Determine the (x, y) coordinate at the center of the cell enclosing the given text.  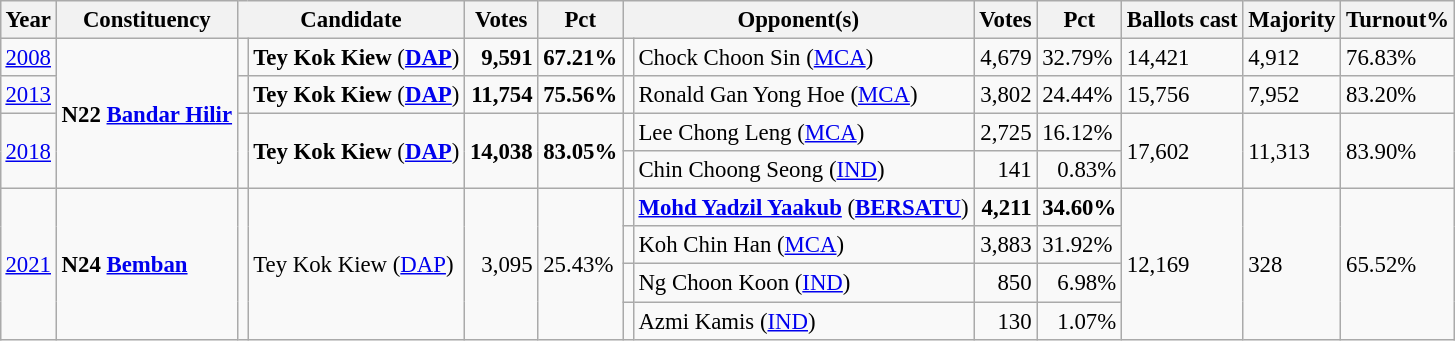
Turnout% (1398, 20)
17,602 (1182, 152)
Candidate (350, 20)
2013 (28, 95)
141 (1006, 170)
328 (1292, 264)
0.83% (1080, 170)
Chock Choon Sin (MCA) (804, 57)
3,883 (1006, 245)
Ballots cast (1182, 20)
25.43% (580, 264)
9,591 (502, 57)
Majority (1292, 20)
2021 (28, 264)
11,313 (1292, 152)
Year (28, 20)
130 (1006, 321)
11,754 (502, 95)
83.90% (1398, 152)
15,756 (1182, 95)
83.20% (1398, 95)
Ronald Gan Yong Hoe (MCA) (804, 95)
Koh Chin Han (MCA) (804, 245)
3,802 (1006, 95)
Opponent(s) (798, 20)
4,679 (1006, 57)
83.05% (580, 152)
24.44% (1080, 95)
31.92% (1080, 245)
75.56% (580, 95)
N24 Bemban (146, 264)
6.98% (1080, 283)
Ng Choon Koon (IND) (804, 283)
N22 Bandar Hilir (146, 113)
1.07% (1080, 321)
2,725 (1006, 133)
Lee Chong Leng (MCA) (804, 133)
2018 (28, 152)
34.60% (1080, 208)
Mohd Yadzil Yaakub (BERSATU) (804, 208)
12,169 (1182, 264)
4,211 (1006, 208)
Constituency (146, 20)
14,421 (1182, 57)
850 (1006, 283)
67.21% (580, 57)
76.83% (1398, 57)
16.12% (1080, 133)
2008 (28, 57)
Azmi Kamis (IND) (804, 321)
4,912 (1292, 57)
32.79% (1080, 57)
14,038 (502, 152)
65.52% (1398, 264)
Chin Choong Seong (IND) (804, 170)
3,095 (502, 264)
7,952 (1292, 95)
